Provide the [x, y] coordinate of the cell's center where the given text is located.  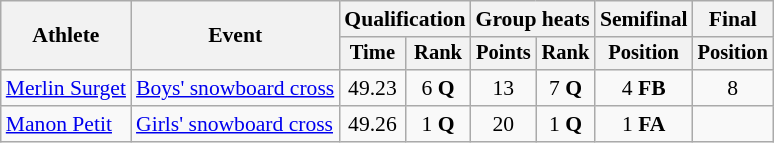
Boys' snowboard cross [235, 88]
20 [504, 124]
Athlete [66, 36]
Points [504, 54]
Manon Petit [66, 124]
7 Q [566, 88]
Girls' snowboard cross [235, 124]
49.23 [372, 88]
49.26 [372, 124]
4 FB [644, 88]
Final [733, 19]
1 FA [644, 124]
13 [504, 88]
Semifinal [644, 19]
Time [372, 54]
Merlin Surget [66, 88]
Group heats [533, 19]
8 [733, 88]
Qualification [404, 19]
Event [235, 36]
6 Q [438, 88]
